Output the (X, Y) coordinate of the center of the cell containing the given text.  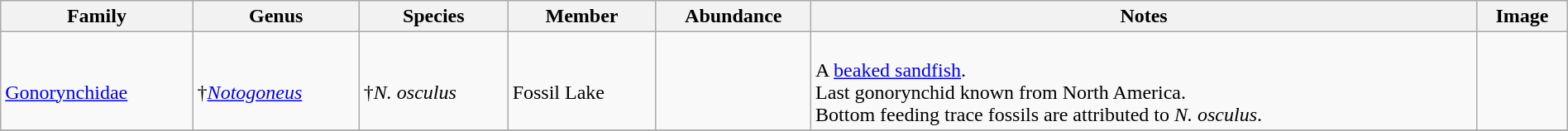
A beaked sandfish.Last gonorynchid known from North America. Bottom feeding trace fossils are attributed to N. osculus. (1145, 81)
Abundance (734, 16)
†N. osculus (433, 81)
Genus (276, 16)
Notes (1145, 16)
Family (97, 16)
†Notogoneus (276, 81)
Species (433, 16)
Image (1523, 16)
Gonorynchidae (97, 81)
Fossil Lake (582, 81)
Member (582, 16)
